Extract the [X, Y] coordinate from the center of the cell holding the provided text.  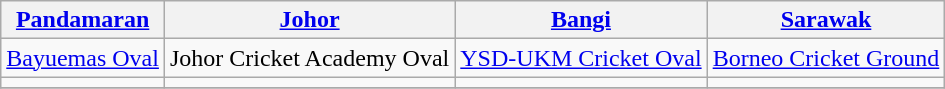
Bayuemas Oval [83, 58]
YSD-UKM Cricket Oval [581, 58]
Johor Cricket Academy Oval [309, 58]
Pandamaran [83, 20]
Bangi [581, 20]
Johor [309, 20]
Borneo Cricket Ground [826, 58]
Sarawak [826, 20]
